From the cell containing the given text, extract its center point as (X, Y) coordinate. 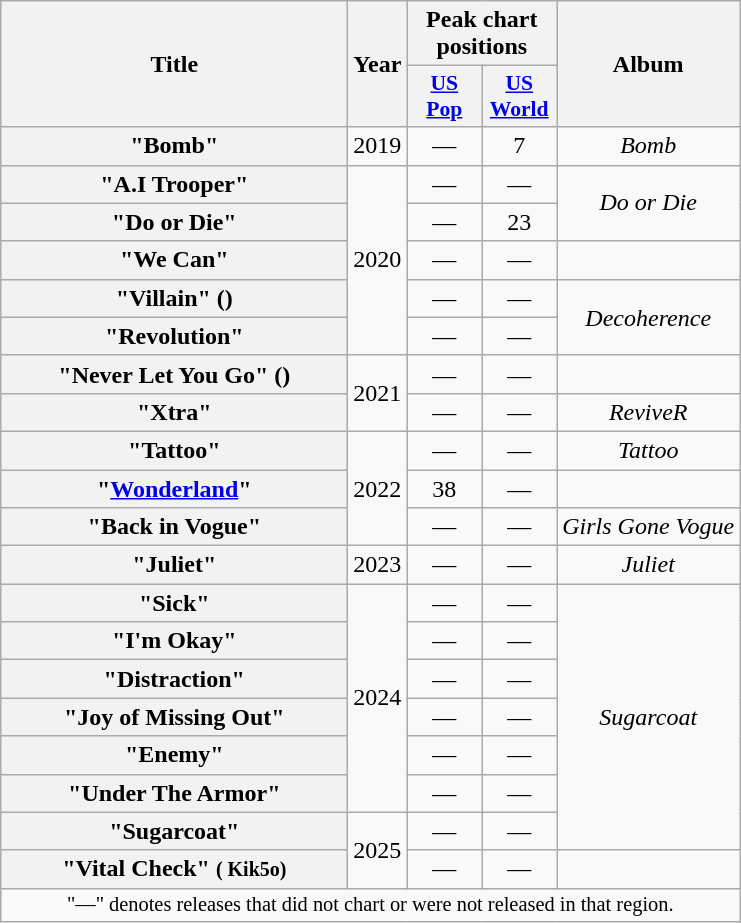
Sugarcoat (648, 717)
2023 (378, 565)
USWorld (520, 96)
2020 (378, 260)
"A.I Trooper" (174, 184)
2022 (378, 488)
Bomb (648, 146)
"Enemy" (174, 755)
"Xtra" (174, 412)
"Distraction" (174, 679)
"Do or Die" (174, 222)
"Juliet" (174, 565)
"Vital Check" ( Kik5o) (174, 869)
Girls Gone Vogue (648, 527)
2019 (378, 146)
Year (378, 64)
Juliet (648, 565)
ReviveR (648, 412)
2024 (378, 698)
"—" denotes releases that did not chart or were not released in that region. (370, 905)
"Joy of Missing Out" (174, 717)
"Tattoo" (174, 450)
"Bomb" (174, 146)
7 (520, 146)
38 (444, 489)
2025 (378, 850)
"Under The Armor" (174, 793)
"Villain" () (174, 298)
2021 (378, 393)
Album (648, 64)
"Wonderland" (174, 489)
Title (174, 64)
"Back in Vogue" (174, 527)
"Sugarcoat" (174, 831)
"Revolution" (174, 336)
Decoherence (648, 317)
"We Can" (174, 260)
USPop (444, 96)
Peak chart positions (482, 34)
23 (520, 222)
"Sick" (174, 603)
"Never Let You Go" () (174, 374)
Do or Die (648, 203)
Tattoo (648, 450)
"I'm Okay" (174, 641)
